Return (X, Y) of the center of cell containing provided text 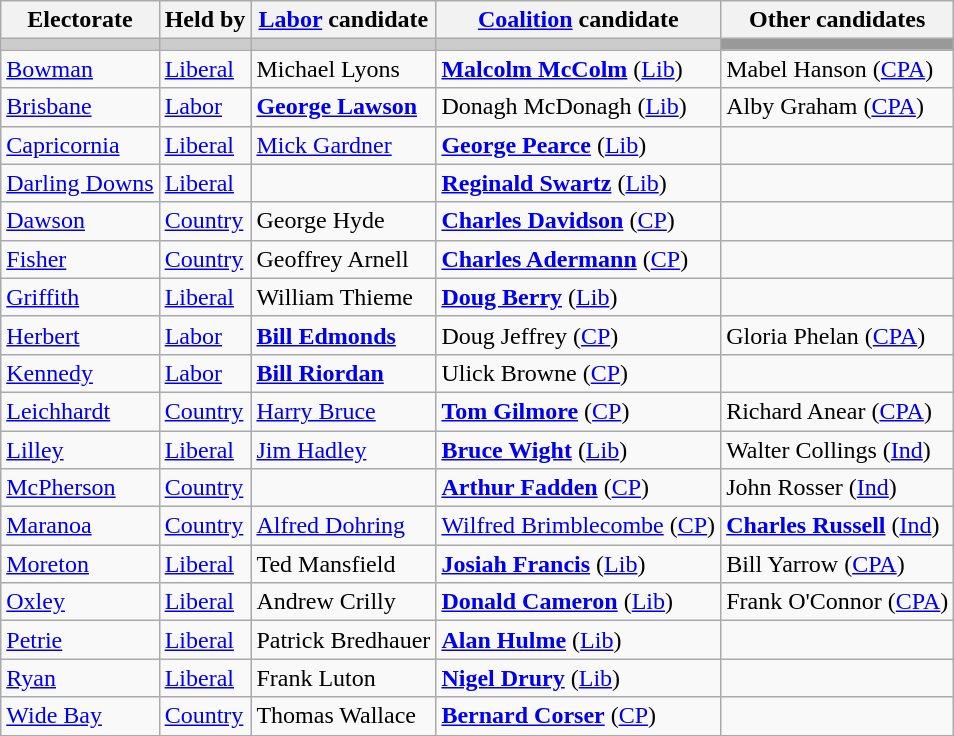
Gloria Phelan (CPA) (838, 335)
Lilley (80, 449)
Donagh McDonagh (Lib) (578, 107)
Fisher (80, 259)
William Thieme (344, 297)
John Rosser (Ind) (838, 488)
Held by (205, 20)
Electorate (80, 20)
Harry Bruce (344, 411)
Patrick Bredhauer (344, 640)
Tom Gilmore (CP) (578, 411)
Charles Adermann (CP) (578, 259)
Reginald Swartz (Lib) (578, 183)
Bruce Wight (Lib) (578, 449)
Herbert (80, 335)
Nigel Drury (Lib) (578, 678)
Alan Hulme (Lib) (578, 640)
Griffith (80, 297)
Bill Yarrow (CPA) (838, 564)
Moreton (80, 564)
George Pearce (Lib) (578, 145)
Alfred Dohring (344, 526)
Charles Davidson (CP) (578, 221)
Arthur Fadden (CP) (578, 488)
Bill Riordan (344, 373)
Frank O'Connor (CPA) (838, 602)
Ulick Browne (CP) (578, 373)
Maranoa (80, 526)
Capricornia (80, 145)
Malcolm McColm (Lib) (578, 69)
Michael Lyons (344, 69)
Bernard Corser (CP) (578, 716)
Donald Cameron (Lib) (578, 602)
Darling Downs (80, 183)
Bowman (80, 69)
Thomas Wallace (344, 716)
Mick Gardner (344, 145)
Charles Russell (Ind) (838, 526)
Bill Edmonds (344, 335)
Brisbane (80, 107)
George Lawson (344, 107)
Walter Collings (Ind) (838, 449)
Jim Hadley (344, 449)
Josiah Francis (Lib) (578, 564)
Oxley (80, 602)
Doug Jeffrey (CP) (578, 335)
Petrie (80, 640)
Kennedy (80, 373)
Other candidates (838, 20)
Richard Anear (CPA) (838, 411)
Ted Mansfield (344, 564)
Andrew Crilly (344, 602)
Frank Luton (344, 678)
Leichhardt (80, 411)
Labor candidate (344, 20)
Dawson (80, 221)
Wide Bay (80, 716)
Wilfred Brimblecombe (CP) (578, 526)
George Hyde (344, 221)
McPherson (80, 488)
Coalition candidate (578, 20)
Alby Graham (CPA) (838, 107)
Geoffrey Arnell (344, 259)
Doug Berry (Lib) (578, 297)
Ryan (80, 678)
Mabel Hanson (CPA) (838, 69)
